Return the (x, y) coordinate for the center point of the cell that contains the specified text.  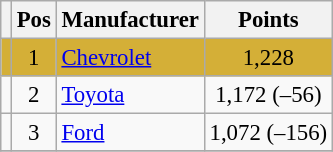
1 (34, 58)
1,228 (268, 58)
Pos (34, 20)
Chevrolet (130, 58)
Points (268, 20)
Toyota (130, 95)
1,072 (–156) (268, 133)
1,172 (–56) (268, 95)
Ford (130, 133)
2 (34, 95)
Manufacturer (130, 20)
3 (34, 133)
